Output the (x, y) coordinate of the center of the cell containing the given text.  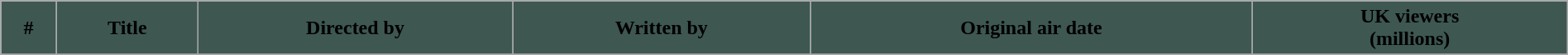
Directed by (356, 28)
Title (127, 28)
UK viewers(millions) (1409, 28)
Original air date (1031, 28)
Written by (662, 28)
# (28, 28)
